Return the (X, Y) coordinate for the center point of the cell that contains the specified text.  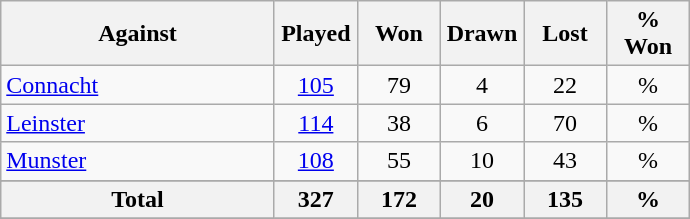
43 (566, 161)
70 (566, 123)
22 (566, 85)
55 (398, 161)
135 (566, 199)
108 (316, 161)
Total (138, 199)
Munster (138, 161)
105 (316, 85)
% Won (648, 34)
Connacht (138, 85)
10 (482, 161)
Lost (566, 34)
4 (482, 85)
Won (398, 34)
Drawn (482, 34)
327 (316, 199)
172 (398, 199)
Against (138, 34)
79 (398, 85)
38 (398, 123)
Played (316, 34)
114 (316, 123)
6 (482, 123)
Leinster (138, 123)
20 (482, 199)
